Capture the cell that displays the provided text and extract its (X, Y) central coordinate. 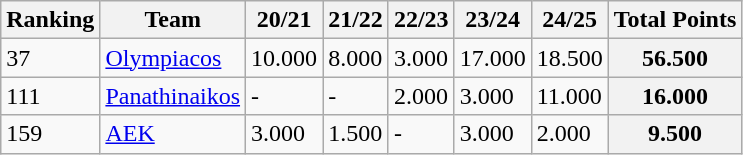
Panathinaikos (173, 96)
Olympiacos (173, 58)
111 (50, 96)
16.000 (675, 96)
1.500 (356, 134)
22/23 (421, 20)
Ranking (50, 20)
23/24 (492, 20)
9.500 (675, 134)
AEK (173, 134)
20/21 (284, 20)
56.500 (675, 58)
18.500 (570, 58)
21/22 (356, 20)
11.000 (570, 96)
17.000 (492, 58)
24/25 (570, 20)
Team (173, 20)
37 (50, 58)
Total Points (675, 20)
159 (50, 134)
8.000 (356, 58)
10.000 (284, 58)
